From the cell containing the given text, extract its center point as (X, Y) coordinate. 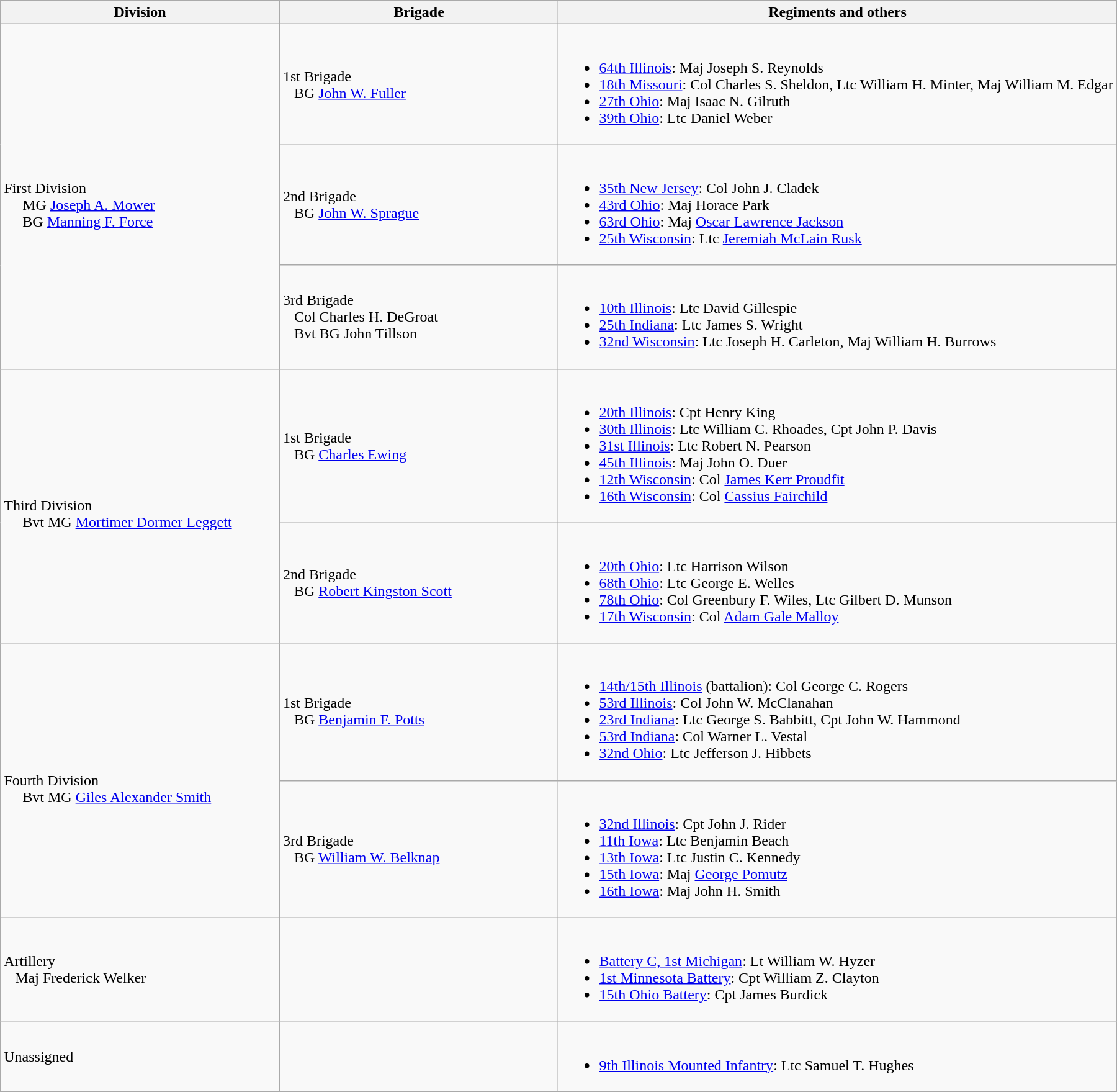
Brigade (419, 12)
Regiments and others (838, 12)
Fourth Division Bvt MG Giles Alexander Smith (140, 780)
9th Illinois Mounted Infantry: Ltc Samuel T. Hughes (838, 1057)
2nd Brigade BG Robert Kingston Scott (419, 583)
10th Illinois: Ltc David Gillespie25th Indiana: Ltc James S. Wright32nd Wisconsin: Ltc Joseph H. Carleton, Maj William H. Burrows (838, 317)
32nd Illinois: Cpt John J. Rider11th Iowa: Ltc Benjamin Beach13th Iowa: Ltc Justin C. Kennedy15th Iowa: Maj George Pomutz16th Iowa: Maj John H. Smith (838, 849)
1st Brigade BG John W. Fuller (419, 84)
3rd Brigade BG William W. Belknap (419, 849)
1st Brigade BG Charles Ewing (419, 446)
Battery C, 1st Michigan: Lt William W. Hyzer1st Minnesota Battery: Cpt William Z. Clayton15th Ohio Battery: Cpt James Burdick (838, 970)
2nd Brigade BG John W. Sprague (419, 205)
1st Brigade BG Benjamin F. Potts (419, 711)
Division (140, 12)
3rd Brigade Col Charles H. DeGroat Bvt BG John Tillson (419, 317)
35th New Jersey: Col John J. Cladek43rd Ohio: Maj Horace Park63rd Ohio: Maj Oscar Lawrence Jackson25th Wisconsin: Ltc Jeremiah McLain Rusk (838, 205)
Third Division Bvt MG Mortimer Dormer Leggett (140, 506)
Artillery Maj Frederick Welker (140, 970)
Unassigned (140, 1057)
First Division MG Joseph A. Mower BG Manning F. Force (140, 196)
